Find where the given text appears and provide that cell's center as (x, y) coordinate. 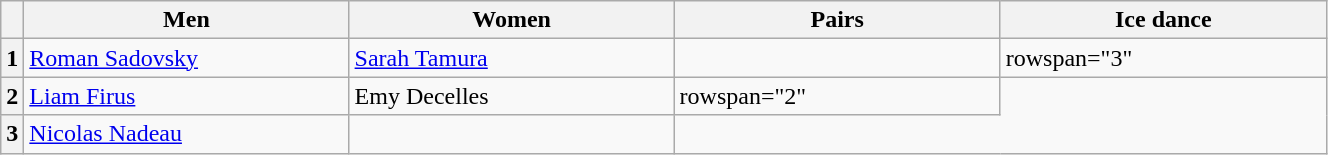
Nicolas Nadeau (186, 134)
Liam Firus (186, 96)
1 (12, 58)
Women (512, 20)
rowspan="2" (837, 96)
rowspan="3" (1163, 58)
Roman Sadovsky (186, 58)
Emy Decelles (512, 96)
Pairs (837, 20)
3 (12, 134)
Men (186, 20)
Ice dance (1163, 20)
2 (12, 96)
Sarah Tamura (512, 58)
